Detect which cell encompasses the target text, then output its (X, Y) center coordinate. 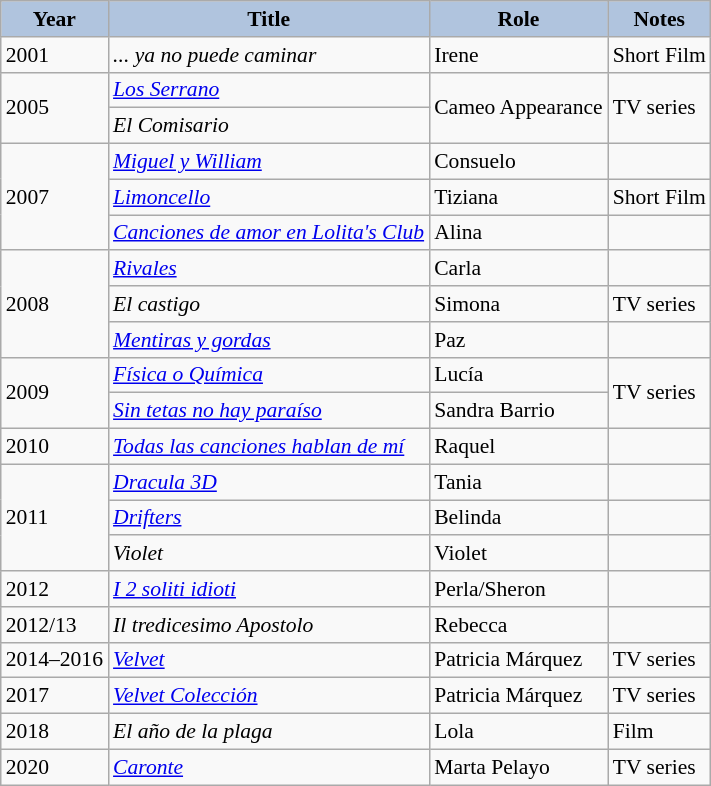
Física o Química (268, 375)
2012/13 (54, 625)
Marta Pelayo (518, 767)
Notes (660, 19)
Lucía (518, 375)
Cameo Appearance (518, 108)
I 2 soliti idioti (268, 589)
Il tredicesimo Apostolo (268, 625)
2012 (54, 589)
Irene (518, 55)
Sandra Barrio (518, 411)
Perla/Sheron (518, 589)
Todas las canciones hablan de mí (268, 447)
Carla (518, 269)
Paz (518, 340)
Film (660, 732)
Raquel (518, 447)
Title (268, 19)
2020 (54, 767)
Los Serrano (268, 90)
Drifters (268, 518)
... ya no puede caminar (268, 55)
Tiziana (518, 197)
El año de la plaga (268, 732)
Role (518, 19)
2018 (54, 732)
Limoncello (268, 197)
El Comisario (268, 126)
Sin tetas no hay paraíso (268, 411)
Lola (518, 732)
Velvet Colección (268, 696)
Rivales (268, 269)
2017 (54, 696)
Canciones de amor en Lolita's Club (268, 233)
2001 (54, 55)
Miguel y William (268, 162)
2011 (54, 518)
Year (54, 19)
El castigo (268, 304)
2014–2016 (54, 660)
Rebecca (518, 625)
Belinda (518, 518)
Mentiras y gordas (268, 340)
Velvet (268, 660)
Consuelo (518, 162)
Caronte (268, 767)
Alina (518, 233)
2009 (54, 392)
2008 (54, 304)
2010 (54, 447)
Tania (518, 482)
2007 (54, 198)
Dracula 3D (268, 482)
2005 (54, 108)
Simona (518, 304)
